Capture the cell that displays the provided text and extract its (x, y) central coordinate. 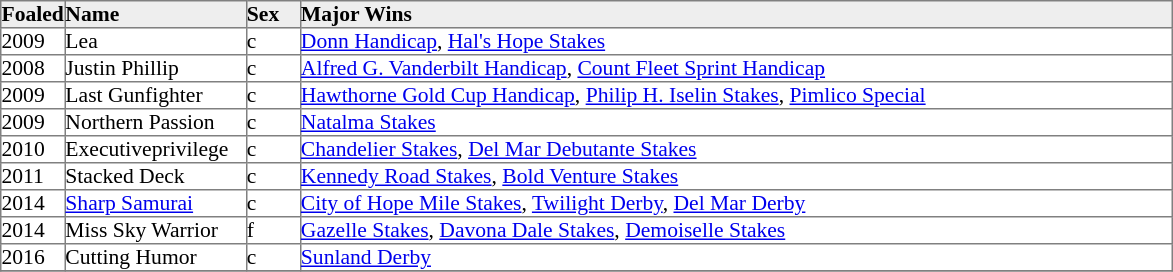
Sunland Derby (736, 258)
Northern Passion (156, 122)
Sharp Samurai (156, 204)
Major Wins (736, 14)
Last Gunfighter (156, 96)
Foaled (33, 14)
Gazelle Stakes, Davona Dale Stakes, Demoiselle Stakes (736, 230)
Miss Sky Warrior (156, 230)
2010 (33, 150)
2016 (33, 258)
Donn Handicap, Hal's Hope Stakes (736, 42)
Sex (273, 14)
City of Hope Mile Stakes, Twilight Derby, Del Mar Derby (736, 204)
2011 (33, 176)
2008 (33, 68)
Kennedy Road Stakes, Bold Venture Stakes (736, 176)
Justin Phillip (156, 68)
Name (156, 14)
Cutting Humor (156, 258)
Executiveprivilege (156, 150)
Stacked Deck (156, 176)
f (273, 230)
Lea (156, 42)
Alfred G. Vanderbilt Handicap, Count Fleet Sprint Handicap (736, 68)
Hawthorne Gold Cup Handicap, Philip H. Iselin Stakes, Pimlico Special (736, 96)
Natalma Stakes (736, 122)
Chandelier Stakes, Del Mar Debutante Stakes (736, 150)
